Search for the cell housing the specified text and yield its (X, Y) center coordinate. 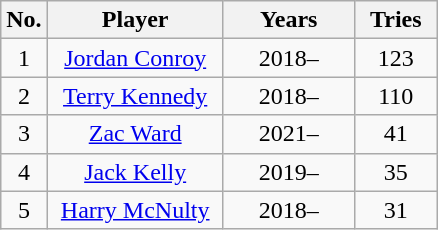
3 (24, 134)
Tries (396, 20)
2021– (288, 134)
35 (396, 172)
110 (396, 96)
Player (135, 20)
Jack Kelly (135, 172)
1 (24, 58)
5 (24, 210)
31 (396, 210)
Years (288, 20)
2 (24, 96)
41 (396, 134)
No. (24, 20)
Harry McNulty (135, 210)
123 (396, 58)
2019– (288, 172)
4 (24, 172)
Jordan Conroy (135, 58)
Zac Ward (135, 134)
Terry Kennedy (135, 96)
